Find where the given text appears and provide that cell's center as [X, Y] coordinate. 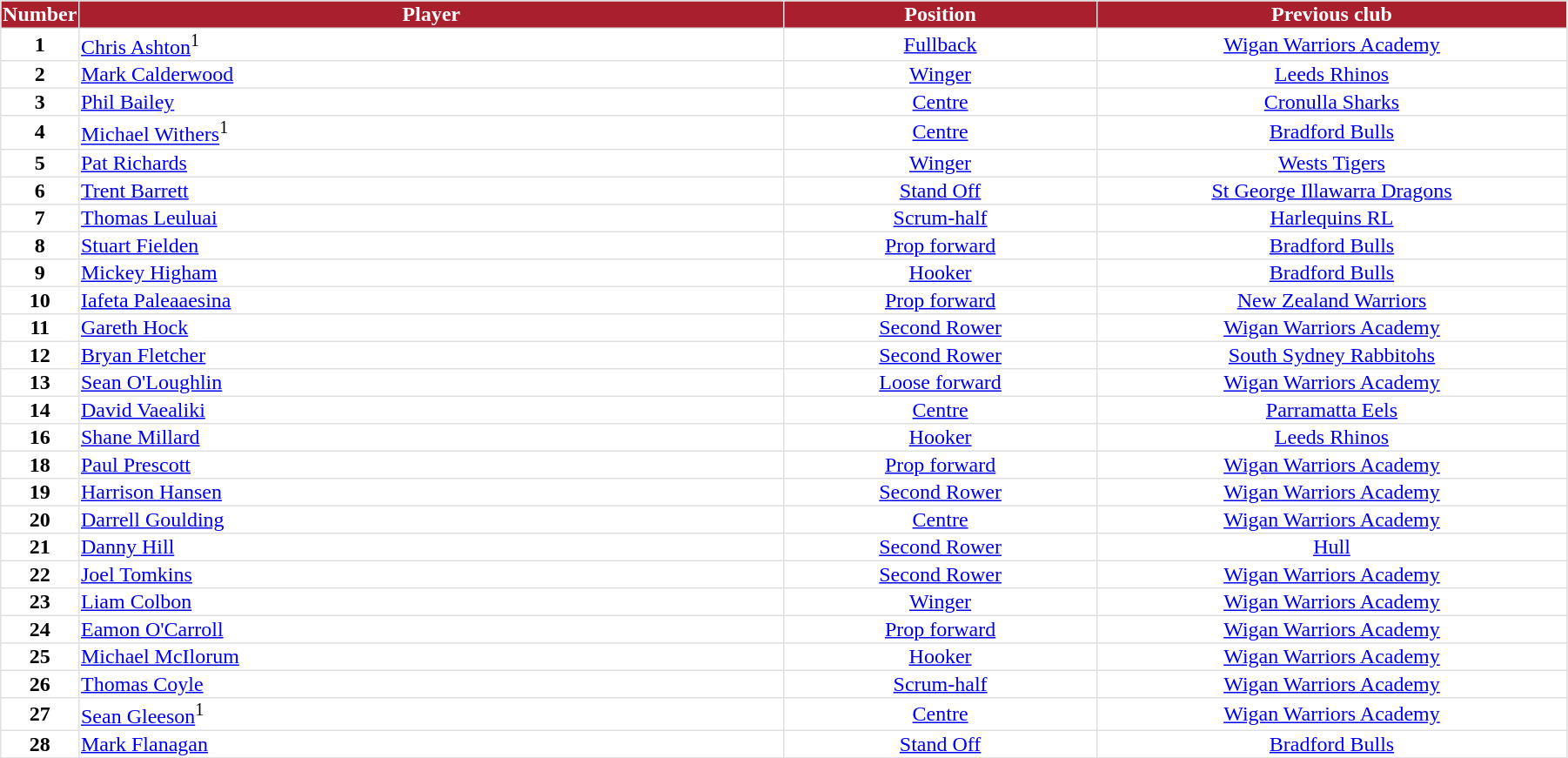
Sean O'Loughlin [432, 382]
9 [40, 272]
Pat Richards [432, 163]
Loose forward [941, 382]
Liam Colbon [432, 601]
Joel Tomkins [432, 574]
Paul Prescott [432, 465]
28 [40, 744]
3 [40, 103]
Trent Barrett [432, 191]
Thomas Leuluai [432, 218]
Previous club [1332, 15]
16 [40, 437]
Stuart Fielden [432, 245]
Chris Ashton1 [432, 44]
Number [40, 15]
19 [40, 492]
18 [40, 465]
2 [40, 75]
Iafeta Paleaaesina [432, 300]
Position [941, 15]
New Zealand Warriors [1332, 300]
Mark Flanagan [432, 744]
14 [40, 410]
6 [40, 191]
22 [40, 574]
South Sydney Rabbitohs [1332, 355]
Harrison Hansen [432, 492]
20 [40, 520]
24 [40, 629]
Bryan Fletcher [432, 355]
8 [40, 245]
St George Illawarra Dragons [1332, 191]
Harlequins RL [1332, 218]
Eamon O'Carroll [432, 629]
11 [40, 327]
26 [40, 684]
Thomas Coyle [432, 684]
Hull [1332, 547]
27 [40, 714]
13 [40, 382]
Phil Bailey [432, 103]
Wests Tigers [1332, 163]
Shane Millard [432, 437]
Mark Calderwood [432, 75]
Fullback [941, 44]
David Vaealiki [432, 410]
1 [40, 44]
Parramatta Eels [1332, 410]
21 [40, 547]
23 [40, 601]
Michael Withers1 [432, 132]
Darrell Goulding [432, 520]
Cronulla Sharks [1332, 103]
12 [40, 355]
Player [432, 15]
25 [40, 656]
Mickey Higham [432, 272]
10 [40, 300]
Danny Hill [432, 547]
4 [40, 132]
Michael McIlorum [432, 656]
Gareth Hock [432, 327]
Sean Gleeson1 [432, 714]
7 [40, 218]
5 [40, 163]
